Locate the cell with the specified text and output its [x, y] center coordinate. 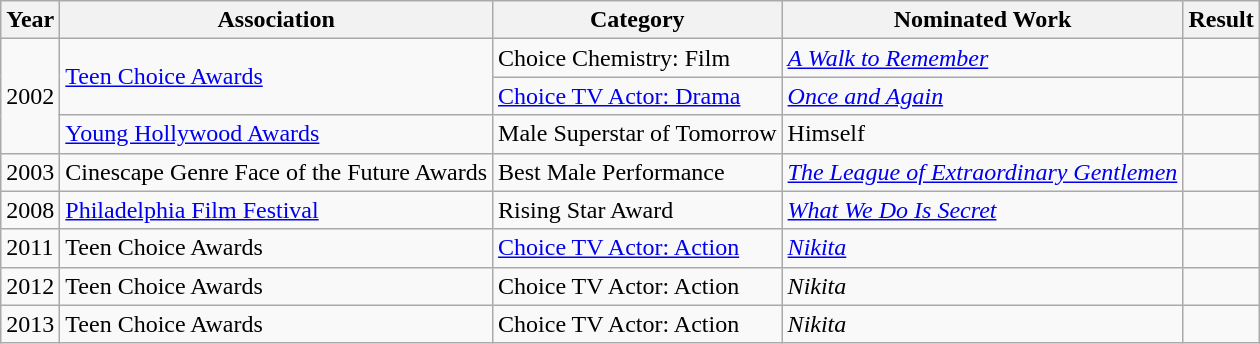
Year [30, 20]
2013 [30, 324]
2012 [30, 286]
Young Hollywood Awards [276, 134]
Result [1221, 20]
2008 [30, 210]
2002 [30, 96]
The League of Extraordinary Gentlemen [982, 172]
Philadelphia Film Festival [276, 210]
Choice Chemistry: Film [638, 58]
Best Male Performance [638, 172]
Choice TV Actor: Drama [638, 96]
Category [638, 20]
A Walk to Remember [982, 58]
Rising Star Award [638, 210]
What We Do Is Secret [982, 210]
2011 [30, 248]
Cinescape Genre Face of the Future Awards [276, 172]
Himself [982, 134]
Nominated Work [982, 20]
Male Superstar of Tomorrow [638, 134]
2003 [30, 172]
Once and Again [982, 96]
Association [276, 20]
